Output the (x, y) coordinate of the center of the cell containing the given text.  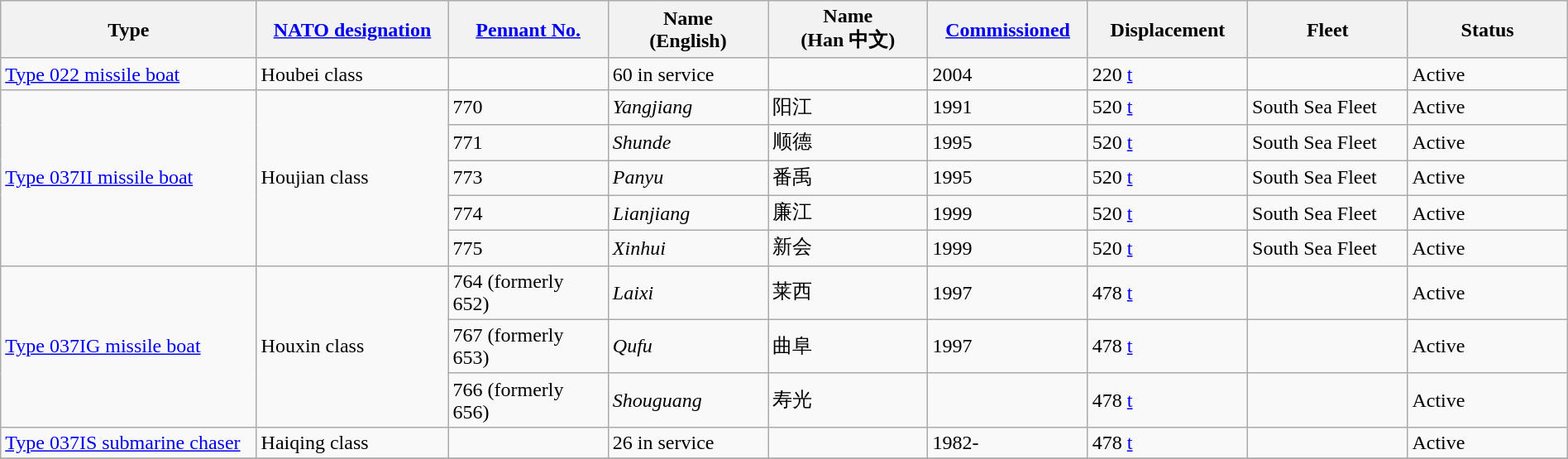
775 (528, 248)
771 (528, 142)
Yangjiang (688, 108)
60 in service (688, 74)
770 (528, 108)
773 (528, 179)
Name(Han 中文) (849, 30)
1991 (1007, 108)
寿光 (849, 400)
Houxin class (352, 346)
Status (1487, 30)
1982- (1007, 442)
Commissioned (1007, 30)
Type 037IG missile boat (129, 346)
阳江 (849, 108)
Shunde (688, 142)
曲阜 (849, 346)
Displacement (1168, 30)
新会 (849, 248)
Fleet (1328, 30)
Haiqing class (352, 442)
Type 037II missile boat (129, 177)
NATO designation (352, 30)
廉江 (849, 213)
Type 037IS submarine chaser (129, 442)
Panyu (688, 179)
Xinhui (688, 248)
2004 (1007, 74)
Qufu (688, 346)
767 (formerly 653) (528, 346)
Lianjiang (688, 213)
Type 022 missile boat (129, 74)
Houbei class (352, 74)
Name(English) (688, 30)
顺德 (849, 142)
Houjian class (352, 177)
Shouguang (688, 400)
26 in service (688, 442)
220 t (1168, 74)
Type (129, 30)
Laixi (688, 293)
764 (formerly 652) (528, 293)
774 (528, 213)
莱西 (849, 293)
Pennant No. (528, 30)
番禹 (849, 179)
766 (formerly 656) (528, 400)
